Determine the [X, Y] coordinate at the center of the cell enclosing the given text.  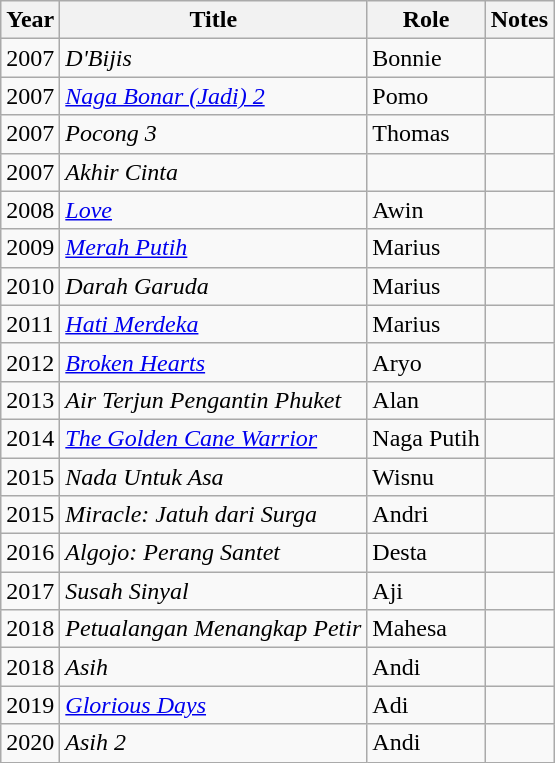
Year [30, 20]
2014 [30, 438]
Desta [426, 553]
2016 [30, 553]
2019 [30, 705]
Mahesa [426, 629]
Naga Bonar (Jadi) 2 [214, 96]
Broken Hearts [214, 362]
Susah Sinyal [214, 591]
2020 [30, 743]
Thomas [426, 134]
Miracle: Jatuh dari Surga [214, 515]
Petualangan Menangkap Petir [214, 629]
The Golden Cane Warrior [214, 438]
2012 [30, 362]
Andri [426, 515]
Pocong 3 [214, 134]
Title [214, 20]
2011 [30, 324]
Merah Putih [214, 248]
Hati Merdeka [214, 324]
Akhir Cinta [214, 172]
Aryo [426, 362]
Air Terjun Pengantin Phuket [214, 400]
Darah Garuda [214, 286]
Awin [426, 210]
2009 [30, 248]
Asih [214, 667]
Nada Untuk Asa [214, 477]
2013 [30, 400]
Asih 2 [214, 743]
Aji [426, 591]
Glorious Days [214, 705]
Wisnu [426, 477]
Pomo [426, 96]
Love [214, 210]
Notes [519, 20]
Algojo: Perang Santet [214, 553]
Adi [426, 705]
Naga Putih [426, 438]
Alan [426, 400]
2008 [30, 210]
Role [426, 20]
2017 [30, 591]
2010 [30, 286]
Bonnie [426, 58]
D'Bijis [214, 58]
